Detect which cell encompasses the target text, then output its (x, y) center coordinate. 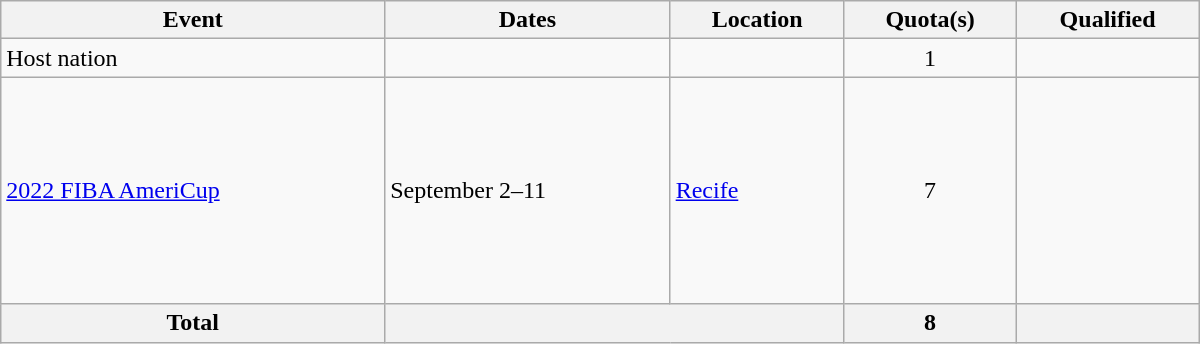
Quota(s) (930, 20)
Recife (757, 190)
September 2–11 (528, 190)
Host nation (193, 58)
8 (930, 323)
Total (193, 323)
Event (193, 20)
Dates (528, 20)
Qualified (1108, 20)
1 (930, 58)
Location (757, 20)
7 (930, 190)
2022 FIBA AmeriCup (193, 190)
